Extract the (x, y) coordinate from the center of the cell holding the provided text.  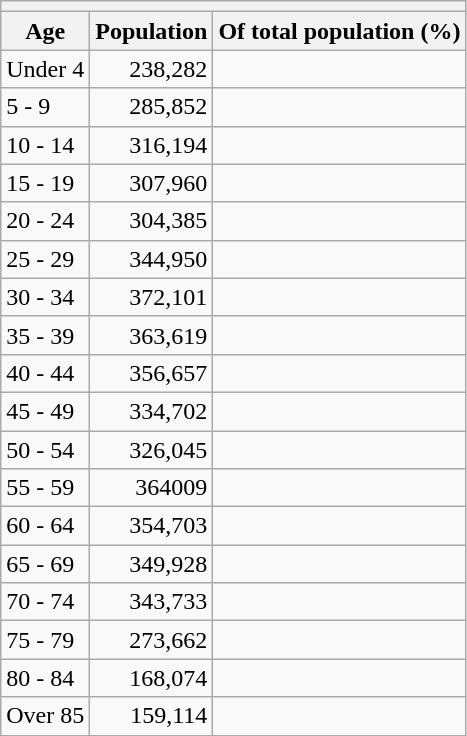
Over 85 (46, 716)
354,703 (152, 526)
30 - 34 (46, 297)
5 - 9 (46, 107)
80 - 84 (46, 678)
238,282 (152, 69)
55 - 59 (46, 488)
364009 (152, 488)
35 - 39 (46, 335)
Of total population (%) (340, 31)
285,852 (152, 107)
349,928 (152, 564)
334,702 (152, 411)
60 - 64 (46, 526)
15 - 19 (46, 183)
344,950 (152, 259)
40 - 44 (46, 373)
159,114 (152, 716)
75 - 79 (46, 640)
307,960 (152, 183)
45 - 49 (46, 411)
25 - 29 (46, 259)
Population (152, 31)
304,385 (152, 221)
65 - 69 (46, 564)
10 - 14 (46, 145)
50 - 54 (46, 449)
273,662 (152, 640)
168,074 (152, 678)
Under 4 (46, 69)
343,733 (152, 602)
363,619 (152, 335)
316,194 (152, 145)
Age (46, 31)
356,657 (152, 373)
372,101 (152, 297)
326,045 (152, 449)
20 - 24 (46, 221)
70 - 74 (46, 602)
